Output the [X, Y] coordinate of the center of the cell containing the given text.  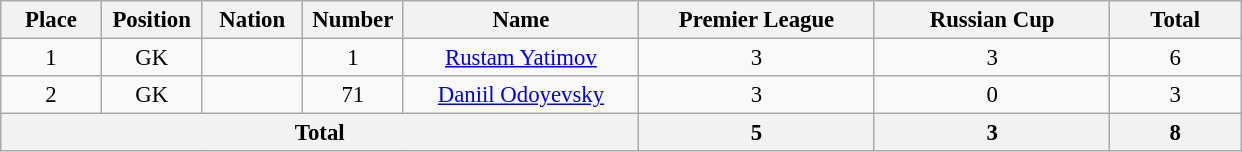
5 [757, 133]
Russian Cup [992, 20]
Nation [252, 20]
Position [152, 20]
Rustam Yatimov [521, 58]
0 [992, 95]
8 [1176, 133]
Place [52, 20]
2 [52, 95]
Number [354, 20]
Name [521, 20]
71 [354, 95]
Daniil Odoyevsky [521, 95]
Premier League [757, 20]
6 [1176, 58]
